Extract the [X, Y] coordinate from the center of the cell holding the provided text.  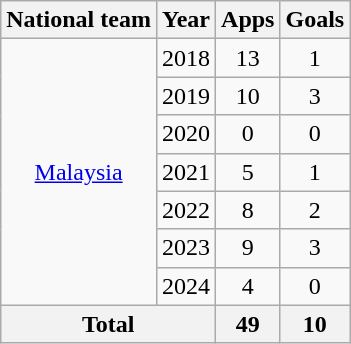
Year [186, 20]
2023 [186, 248]
National team [79, 20]
2020 [186, 134]
Total [108, 324]
49 [248, 324]
2 [315, 210]
2022 [186, 210]
2021 [186, 172]
13 [248, 58]
5 [248, 172]
Goals [315, 20]
Malaysia [79, 172]
Apps [248, 20]
2018 [186, 58]
9 [248, 248]
8 [248, 210]
2019 [186, 96]
2024 [186, 286]
4 [248, 286]
